Return (x, y) of the center of cell containing provided text 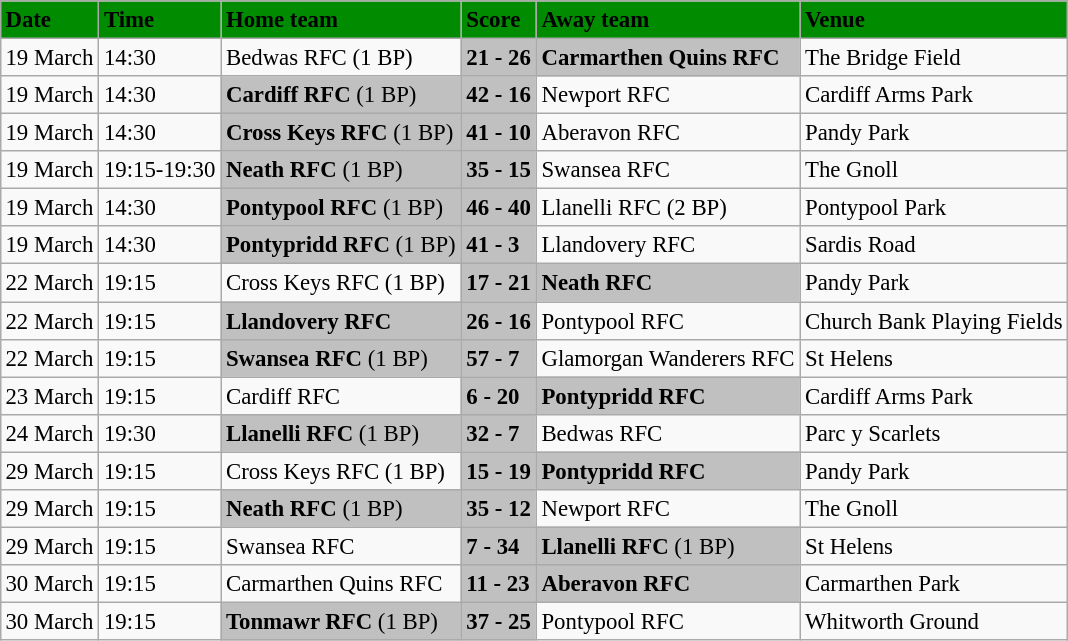
Church Bank Playing Fields (934, 321)
Tonmawr RFC (1 BP) (341, 621)
Venue (934, 20)
The Bridge Field (934, 57)
Pontypridd RFC (1 BP) (341, 245)
35 - 15 (498, 170)
Score (498, 20)
17 - 21 (498, 283)
Home team (341, 20)
Pontypool RFC (1 BP) (341, 208)
Carmarthen Park (934, 584)
Time (160, 20)
Sardis Road (934, 245)
41 - 10 (498, 133)
35 - 12 (498, 508)
Away team (668, 20)
32 - 7 (498, 433)
57 - 7 (498, 358)
15 - 19 (498, 471)
Glamorgan Wanderers RFC (668, 358)
11 - 23 (498, 584)
26 - 16 (498, 321)
23 March (50, 396)
46 - 40 (498, 208)
21 - 26 (498, 57)
Cardiff RFC (1 BP) (341, 95)
42 - 16 (498, 95)
24 March (50, 433)
Bedwas RFC (668, 433)
7 - 34 (498, 546)
Date (50, 20)
Bedwas RFC (1 BP) (341, 57)
Llanelli RFC (2 BP) (668, 208)
Parc y Scarlets (934, 433)
19:30 (160, 433)
37 - 25 (498, 621)
6 - 20 (498, 396)
41 - 3 (498, 245)
Pontypool Park (934, 208)
19:15-19:30 (160, 170)
Whitworth Ground (934, 621)
Cardiff RFC (341, 396)
Neath RFC (668, 283)
Swansea RFC (1 BP) (341, 358)
